Identify which cell holds the provided text, then report its [x, y] central coordinate. 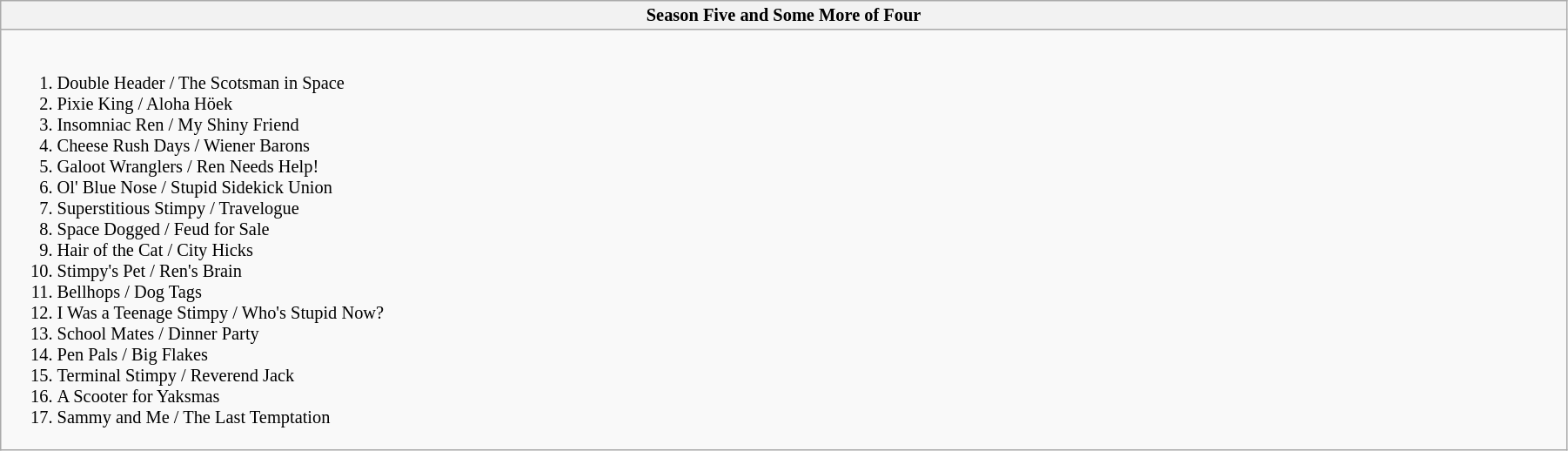
Season Five and Some More of Four [784, 15]
